For the text-containing cell, return its midpoint in [X, Y] coordinate format. 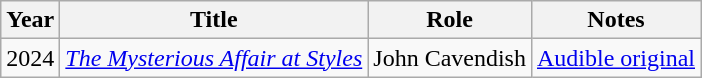
Title [214, 20]
Audible original [616, 58]
John Cavendish [450, 58]
Year [30, 20]
The Mysterious Affair at Styles [214, 58]
2024 [30, 58]
Role [450, 20]
Notes [616, 20]
